Identify which cell holds the provided text, then report its [x, y] central coordinate. 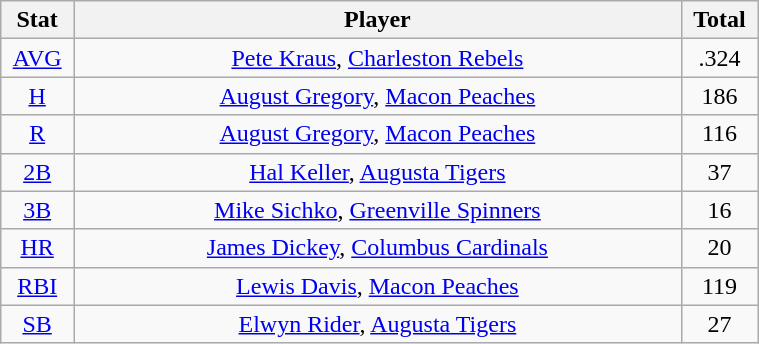
SB [38, 324]
186 [719, 96]
16 [719, 210]
Mike Sichko, Greenville Spinners [378, 210]
Lewis Davis, Macon Peaches [378, 286]
Elwyn Rider, Augusta Tigers [378, 324]
R [38, 134]
Hal Keller, Augusta Tigers [378, 172]
37 [719, 172]
Player [378, 20]
RBI [38, 286]
James Dickey, Columbus Cardinals [378, 248]
.324 [719, 58]
Pete Kraus, Charleston Rebels [378, 58]
Total [719, 20]
20 [719, 248]
116 [719, 134]
H [38, 96]
Stat [38, 20]
3B [38, 210]
119 [719, 286]
2B [38, 172]
27 [719, 324]
HR [38, 248]
AVG [38, 58]
